Output the [X, Y] coordinate of the center of the cell containing the given text.  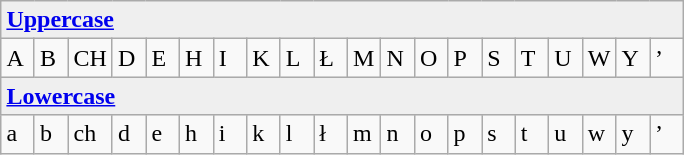
W [599, 58]
y [633, 134]
n [398, 134]
T [532, 58]
b [51, 134]
Uppercase [342, 20]
D [129, 58]
O [431, 58]
P [465, 58]
H [197, 58]
Ł [331, 58]
L [297, 58]
u [566, 134]
t [532, 134]
p [465, 134]
k [264, 134]
I [230, 58]
e [163, 134]
S [499, 58]
Y [633, 58]
Lowercase [342, 96]
h [197, 134]
a [18, 134]
w [599, 134]
d [129, 134]
M [364, 58]
N [398, 58]
A [18, 58]
K [264, 58]
l [297, 134]
B [51, 58]
ł [331, 134]
i [230, 134]
CH [90, 58]
ch [90, 134]
m [364, 134]
E [163, 58]
U [566, 58]
s [499, 134]
o [431, 134]
